Scan for the cell matching the given text and deliver its (x, y) coordinate at center. 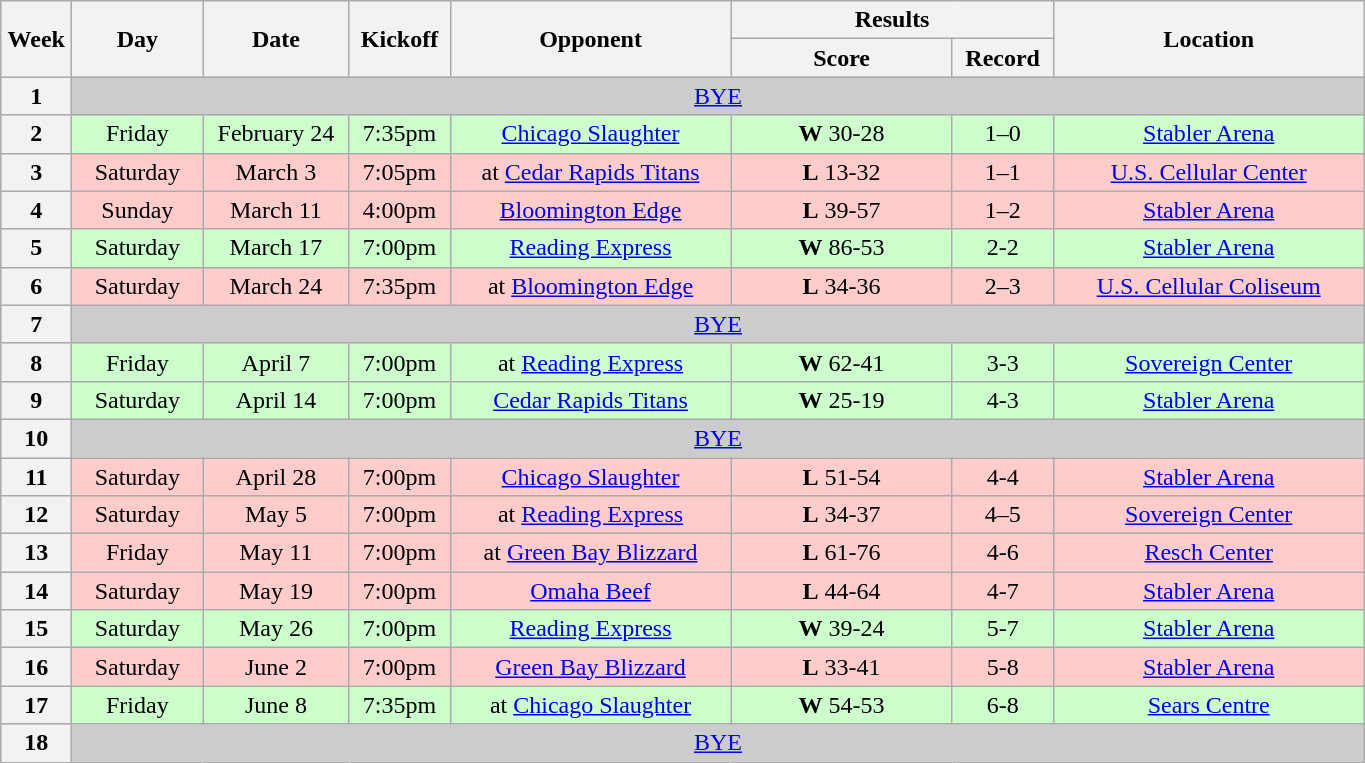
5-7 (1002, 629)
L 44-64 (842, 591)
12 (36, 515)
May 5 (276, 515)
Day (138, 39)
Bloomington Edge (590, 210)
11 (36, 477)
9 (36, 400)
4-6 (1002, 553)
1–2 (1002, 210)
May 19 (276, 591)
W 54-53 (842, 705)
1–0 (1002, 134)
5 (36, 248)
Location (1208, 39)
L 34-36 (842, 286)
May 26 (276, 629)
Record (1002, 58)
7 (36, 324)
Score (842, 58)
at Green Bay Blizzard (590, 553)
7:05pm (400, 172)
6 (36, 286)
4:00pm (400, 210)
March 24 (276, 286)
2-2 (1002, 248)
8 (36, 362)
17 (36, 705)
March 17 (276, 248)
April 28 (276, 477)
2 (36, 134)
4–5 (1002, 515)
at Cedar Rapids Titans (590, 172)
W 39-24 (842, 629)
4-7 (1002, 591)
4-4 (1002, 477)
April 14 (276, 400)
at Chicago Slaughter (590, 705)
W 25-19 (842, 400)
L 51-54 (842, 477)
5-8 (1002, 667)
April 7 (276, 362)
L 61-76 (842, 553)
Date (276, 39)
at Bloomington Edge (590, 286)
Kickoff (400, 39)
Sunday (138, 210)
1 (36, 96)
W 62-41 (842, 362)
18 (36, 743)
10 (36, 438)
13 (36, 553)
June 8 (276, 705)
3-3 (1002, 362)
Omaha Beef (590, 591)
4-3 (1002, 400)
U.S. Cellular Center (1208, 172)
16 (36, 667)
W 30-28 (842, 134)
Sears Centre (1208, 705)
L 39-57 (842, 210)
May 11 (276, 553)
L 34-37 (842, 515)
March 3 (276, 172)
4 (36, 210)
Green Bay Blizzard (590, 667)
Results (892, 20)
U.S. Cellular Coliseum (1208, 286)
March 11 (276, 210)
14 (36, 591)
L 33-41 (842, 667)
15 (36, 629)
6-8 (1002, 705)
February 24 (276, 134)
L 13-32 (842, 172)
Resch Center (1208, 553)
Cedar Rapids Titans (590, 400)
W 86-53 (842, 248)
Week (36, 39)
June 2 (276, 667)
3 (36, 172)
2–3 (1002, 286)
Opponent (590, 39)
1–1 (1002, 172)
